Identify which cell holds the provided text, then report its [x, y] central coordinate. 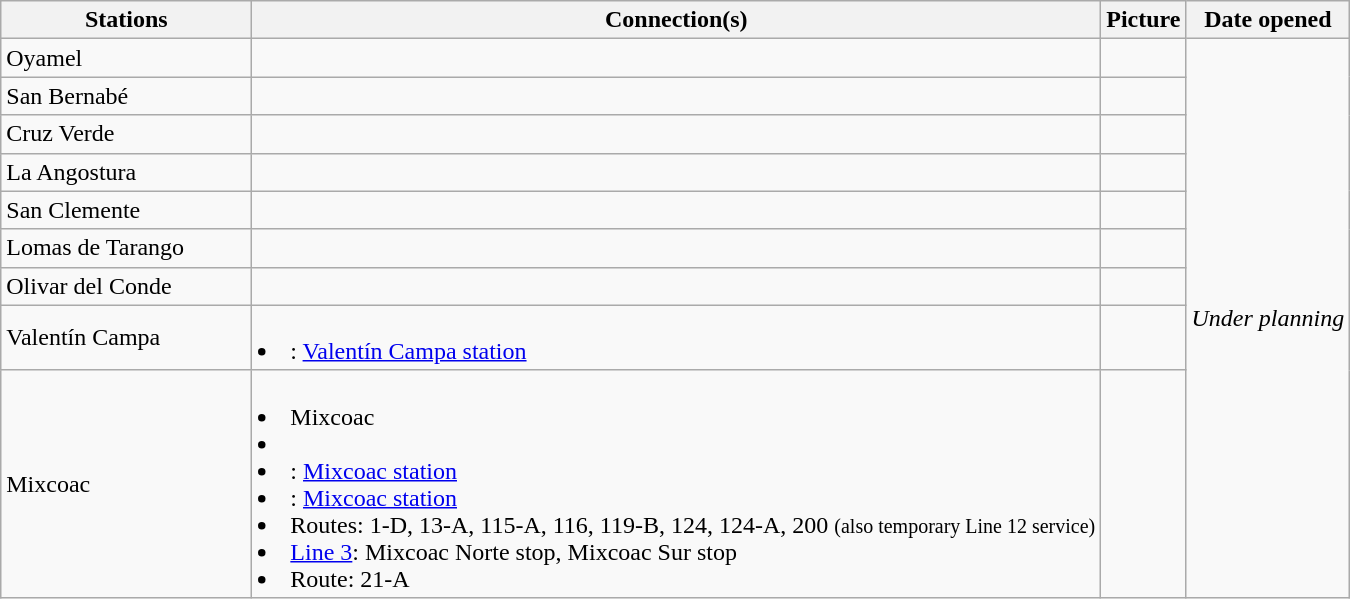
Cruz Verde [126, 134]
Mixcoac [126, 484]
San Clemente [126, 210]
Under planning [1268, 318]
Lomas de Tarango [126, 248]
Valentín Campa [126, 338]
La Angostura [126, 172]
: Valentín Campa station [676, 338]
Date opened [1268, 20]
Picture [1144, 20]
Connection(s) [676, 20]
San Bernabé [126, 96]
Stations [126, 20]
Olivar del Conde [126, 286]
Oyamel [126, 58]
